Locate the cell with the specified text and output its (X, Y) center coordinate. 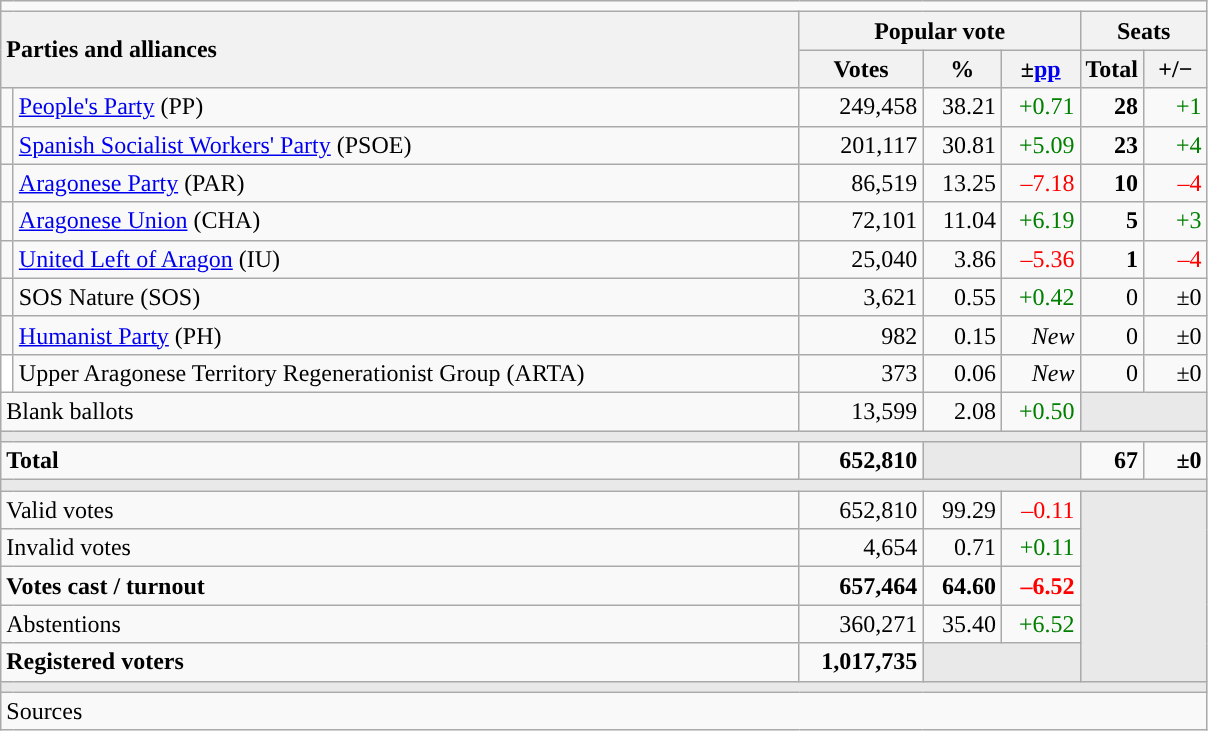
3,621 (861, 297)
1 (1112, 259)
–0.11 (1040, 510)
0.06 (962, 373)
5 (1112, 221)
249,458 (861, 107)
Votes cast / turnout (400, 586)
Blank ballots (400, 411)
Votes (861, 69)
People's Party (PP) (406, 107)
+6.19 (1040, 221)
–6.52 (1040, 586)
Aragonese Union (CHA) (406, 221)
3.86 (962, 259)
25,040 (861, 259)
+0.50 (1040, 411)
Invalid votes (400, 548)
Humanist Party (PH) (406, 335)
38.21 (962, 107)
+0.71 (1040, 107)
35.40 (962, 624)
–5.36 (1040, 259)
Sources (604, 711)
Abstentions (400, 624)
99.29 (962, 510)
Parties and alliances (400, 50)
+0.11 (1040, 548)
Registered voters (400, 662)
982 (861, 335)
2.08 (962, 411)
86,519 (861, 183)
+4 (1176, 145)
+5.09 (1040, 145)
Upper Aragonese Territory Regenerationist Group (ARTA) (406, 373)
% (962, 69)
+3 (1176, 221)
13,599 (861, 411)
4,654 (861, 548)
28 (1112, 107)
United Left of Aragon (IU) (406, 259)
10 (1112, 183)
Popular vote (940, 31)
1,017,735 (861, 662)
0.15 (962, 335)
373 (861, 373)
Spanish Socialist Workers' Party (PSOE) (406, 145)
0.55 (962, 297)
201,117 (861, 145)
67 (1112, 461)
72,101 (861, 221)
64.60 (962, 586)
11.04 (962, 221)
657,464 (861, 586)
+6.52 (1040, 624)
+1 (1176, 107)
SOS Nature (SOS) (406, 297)
30.81 (962, 145)
±pp (1040, 69)
13.25 (962, 183)
+/− (1176, 69)
+0.42 (1040, 297)
–7.18 (1040, 183)
Seats (1144, 31)
360,271 (861, 624)
Valid votes (400, 510)
23 (1112, 145)
Aragonese Party (PAR) (406, 183)
0.71 (962, 548)
